Return the (x, y) coordinate for the center point of the cell that contains the specified text.  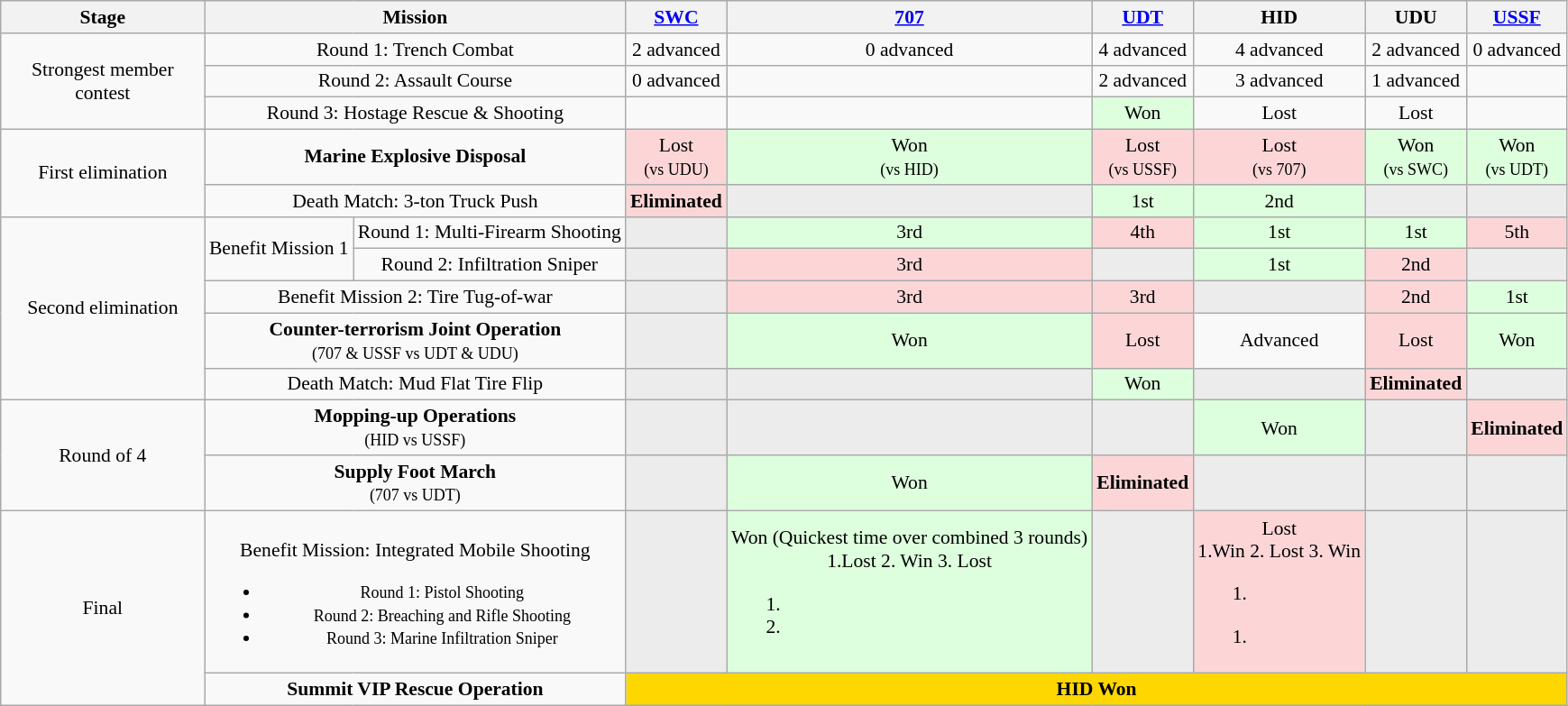
Won(vs SWC) (1416, 157)
Marine Explosive Disposal (415, 157)
HID Won (1096, 690)
UDU (1416, 17)
Counter-terrorism Joint Operation(707 & USSF vs UDT & UDU) (415, 341)
3 advanced (1279, 81)
Won (Quickest time over combined 3 rounds)1.Lost 2. Win 3. Lost (909, 591)
Mopping-up Operations(HID vs USSF) (415, 427)
First elimination (103, 173)
Supply Foot March(707 vs UDT) (415, 483)
Stage (103, 17)
Round 1: Multi-Firearm Shooting (490, 233)
5th (1517, 233)
UDT (1142, 17)
Round 2: Assault Course (415, 81)
Won(vs HID) (909, 157)
Lost1.Win 2. Lost 3. Win (1279, 591)
4th (1142, 233)
SWC (676, 17)
Round of 4 (103, 455)
Second elimination (103, 308)
Round 1: Trench Combat (415, 50)
Round 3: Hostage Rescue & Shooting (415, 114)
Final (103, 608)
Death Match: 3-ton Truck Push (415, 201)
Strongest member contest (103, 81)
Benefit Mission 2: Tire Tug-of-war (415, 298)
Won(vs UDT) (1517, 157)
Benefit Mission: Integrated Mobile ShootingRound 1: Pistol ShootingRound 2: Breaching and Rifle ShootingRound 3: Marine Infiltration Sniper (415, 591)
Lost(vs USSF) (1142, 157)
Mission (415, 17)
707 (909, 17)
USSF (1517, 17)
1 advanced (1416, 81)
Advanced (1279, 341)
HID (1279, 17)
Lost(vs 707) (1279, 157)
Benefit Mission 1 (280, 249)
Death Match: Mud Flat Tire Flip (415, 384)
Lost(vs UDU) (676, 157)
Round 2: Infiltration Sniper (490, 265)
Summit VIP Rescue Operation (415, 690)
